Scan for the cell matching the given text and deliver its (X, Y) coordinate at center. 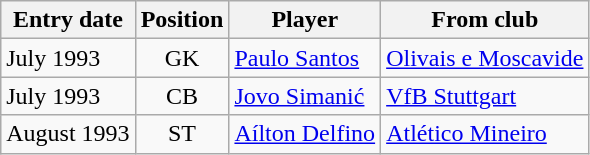
From club (485, 20)
Position (182, 20)
Atlético Mineiro (485, 134)
Player (305, 20)
ST (182, 134)
CB (182, 96)
Aílton Delfino (305, 134)
Paulo Santos (305, 58)
August 1993 (68, 134)
GK (182, 58)
Entry date (68, 20)
Olivais e Moscavide (485, 58)
Jovo Simanić (305, 96)
VfB Stuttgart (485, 96)
